From the cell containing the given text, extract its center point as (x, y) coordinate. 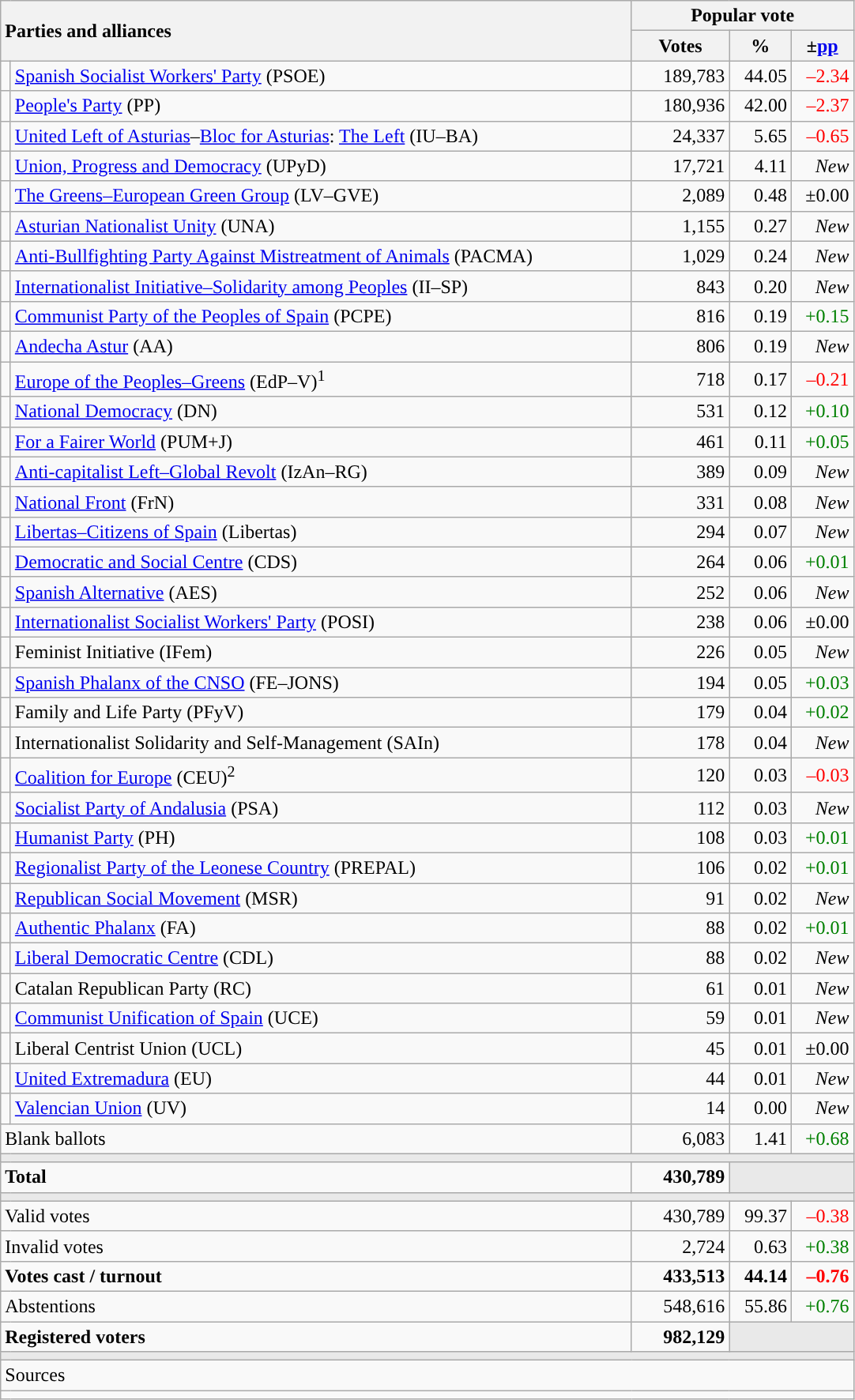
Total (316, 1177)
Internationalist Socialist Workers' Party (POSI) (321, 622)
+0.76 (822, 1306)
264 (680, 562)
Popular vote (743, 16)
194 (680, 683)
55.86 (760, 1306)
5.65 (760, 136)
Invalid votes (316, 1246)
0.17 (760, 379)
Valid votes (316, 1216)
42.00 (760, 106)
1,029 (680, 256)
–0.38 (822, 1216)
Family and Life Party (PFyV) (321, 713)
Communist Unification of Spain (UCE) (321, 1018)
National Democracy (DN) (321, 412)
Authentic Phalanx (FA) (321, 928)
180,936 (680, 106)
Europe of the Peoples–Greens (EdP–V)1 (321, 379)
189,783 (680, 76)
People's Party (PP) (321, 106)
389 (680, 472)
–2.34 (822, 76)
Spanish Socialist Workers' Party (PSOE) (321, 76)
Blank ballots (316, 1138)
843 (680, 286)
179 (680, 713)
–0.76 (822, 1276)
Regionalist Party of the Leonese Country (PREPAL) (321, 867)
Registered voters (316, 1337)
61 (680, 988)
433,513 (680, 1276)
Democratic and Social Centre (CDS) (321, 562)
44.05 (760, 76)
Votes (680, 46)
2,089 (680, 196)
238 (680, 622)
91 (680, 898)
0.00 (760, 1108)
–0.21 (822, 379)
548,616 (680, 1306)
Spanish Alternative (AES) (321, 592)
United Extremadura (EU) (321, 1078)
1,155 (680, 226)
+0.02 (822, 713)
Asturian Nationalist Unity (UNA) (321, 226)
+0.68 (822, 1138)
Socialist Party of Andalusia (PSA) (321, 807)
0.48 (760, 196)
Votes cast / turnout (316, 1276)
2,724 (680, 1246)
+0.38 (822, 1246)
Union, Progress and Democracy (UPyD) (321, 166)
Coalition for Europe (CEU)2 (321, 776)
44.14 (760, 1276)
108 (680, 837)
0.63 (760, 1246)
226 (680, 653)
For a Fairer World (PUM+J) (321, 442)
Abstentions (316, 1306)
112 (680, 807)
Anti-capitalist Left–Global Revolt (IzAn–RG) (321, 472)
+0.10 (822, 412)
0.08 (760, 502)
17,721 (680, 166)
Sources (427, 1376)
982,129 (680, 1337)
+0.03 (822, 683)
Communist Party of the Peoples of Spain (PCPE) (321, 316)
Andecha Astur (AA) (321, 346)
% (760, 46)
Valencian Union (UV) (321, 1108)
Republican Social Movement (MSR) (321, 898)
6,083 (680, 1138)
0.27 (760, 226)
Internationalist Initiative–Solidarity among Peoples (II–SP) (321, 286)
806 (680, 346)
Anti-Bullfighting Party Against Mistreatment of Animals (PACMA) (321, 256)
–0.65 (822, 136)
252 (680, 592)
331 (680, 502)
Parties and alliances (316, 31)
Humanist Party (PH) (321, 837)
United Left of Asturias–Bloc for Asturias: The Left (IU–BA) (321, 136)
The Greens–European Green Group (LV–GVE) (321, 196)
Spanish Phalanx of the CNSO (FE–JONS) (321, 683)
45 (680, 1048)
99.37 (760, 1216)
4.11 (760, 166)
178 (680, 743)
106 (680, 867)
120 (680, 776)
24,337 (680, 136)
44 (680, 1078)
±pp (822, 46)
0.07 (760, 532)
–2.37 (822, 106)
0.12 (760, 412)
718 (680, 379)
0.09 (760, 472)
0.24 (760, 256)
816 (680, 316)
Liberal Centrist Union (UCL) (321, 1048)
0.11 (760, 442)
0.20 (760, 286)
Liberal Democratic Centre (CDL) (321, 958)
Internationalist Solidarity and Self-Management (SAIn) (321, 743)
Feminist Initiative (IFem) (321, 653)
Catalan Republican Party (RC) (321, 988)
59 (680, 1018)
+0.05 (822, 442)
14 (680, 1108)
294 (680, 532)
531 (680, 412)
Libertas–Citizens of Spain (Libertas) (321, 532)
1.41 (760, 1138)
National Front (FrN) (321, 502)
–0.03 (822, 776)
+0.15 (822, 316)
461 (680, 442)
